Search for the cell housing the specified text and yield its (X, Y) center coordinate. 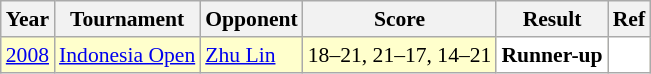
2008 (28, 55)
Result (552, 19)
Ref (629, 19)
Score (400, 19)
Opponent (252, 19)
Year (28, 19)
Runner-up (552, 55)
Indonesia Open (127, 55)
Tournament (127, 19)
Zhu Lin (252, 55)
18–21, 21–17, 14–21 (400, 55)
